Output the (x, y) coordinate of the center of the cell containing the given text.  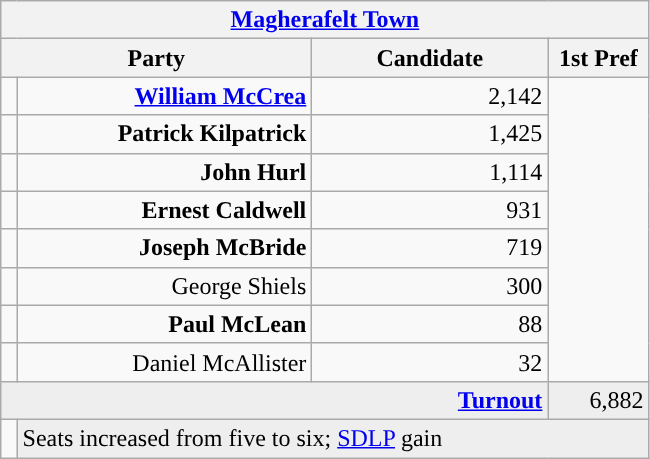
Seats increased from five to six; SDLP gain (333, 438)
Paul McLean (164, 324)
Magherafelt Town (325, 20)
1,425 (430, 134)
William McCrea (164, 96)
32 (430, 362)
300 (430, 286)
Turnout (274, 400)
Ernest Caldwell (164, 210)
Patrick Kilpatrick (164, 134)
Party (156, 58)
931 (430, 210)
6,882 (598, 400)
Joseph McBride (164, 248)
1st Pref (598, 58)
John Hurl (164, 172)
George Shiels (164, 286)
719 (430, 248)
2,142 (430, 96)
Candidate (430, 58)
88 (430, 324)
Daniel McAllister (164, 362)
1,114 (430, 172)
